Capture the cell that displays the provided text and extract its (X, Y) central coordinate. 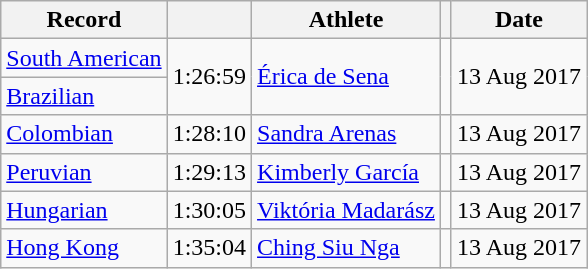
1:35:04 (209, 248)
Hong Kong (84, 248)
South American (84, 58)
Ching Siu Nga (346, 248)
1:26:59 (209, 77)
Viktória Madarász (346, 210)
Brazilian (84, 96)
Kimberly García (346, 172)
1:30:05 (209, 210)
Date (518, 20)
Athlete (346, 20)
Record (84, 20)
1:29:13 (209, 172)
Colombian (84, 134)
Érica de Sena (346, 77)
Hungarian (84, 210)
1:28:10 (209, 134)
Peruvian (84, 172)
Sandra Arenas (346, 134)
